Detect which cell encompasses the target text, then output its [x, y] center coordinate. 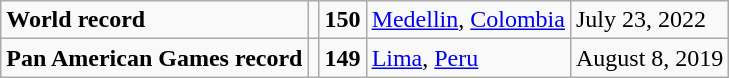
Pan American Games record [154, 58]
July 23, 2022 [649, 20]
World record [154, 20]
Lima, Peru [468, 58]
149 [342, 58]
150 [342, 20]
Medellin, Colombia [468, 20]
August 8, 2019 [649, 58]
